Search for the cell housing the specified text and yield its (x, y) center coordinate. 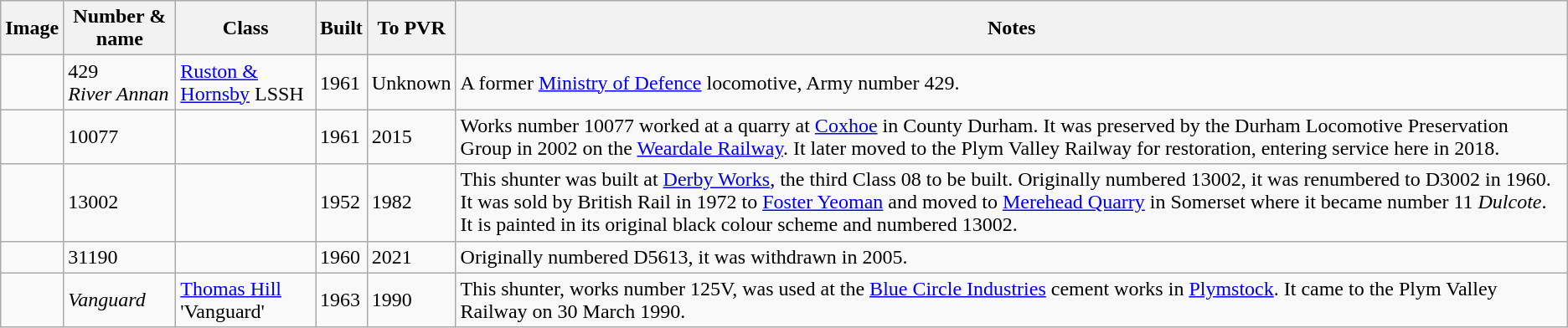
Built (342, 28)
Vanguard (120, 300)
13002 (120, 202)
31190 (120, 257)
A former Ministry of Defence locomotive, Army number 429. (1012, 82)
Thomas Hill 'Vanguard' (246, 300)
Notes (1012, 28)
Image (32, 28)
1990 (411, 300)
10077 (120, 137)
Originally numbered D5613, it was withdrawn in 2005. (1012, 257)
Number & name (120, 28)
Ruston & Hornsby LSSH (246, 82)
429River Annan (120, 82)
2021 (411, 257)
2015 (411, 137)
1982 (411, 202)
To PVR (411, 28)
Unknown (411, 82)
1952 (342, 202)
1963 (342, 300)
Class (246, 28)
1960 (342, 257)
